Detect which cell encompasses the target text, then output its (x, y) center coordinate. 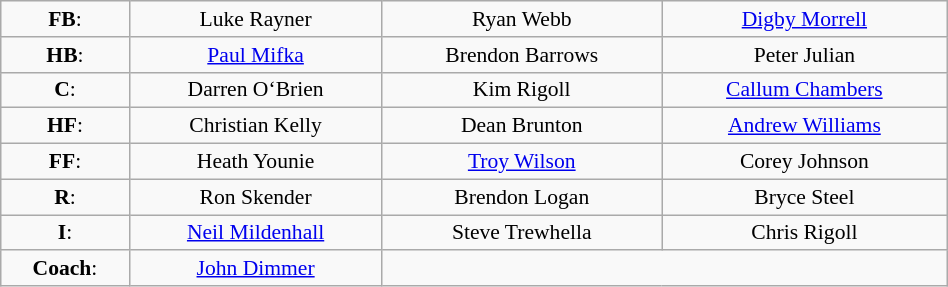
Chris Rigoll (805, 233)
Callum Chambers (805, 90)
Neil Mildenhall (256, 233)
Coach: (65, 269)
Luke Rayner (256, 19)
R: (65, 197)
Brendon Barrows (522, 55)
HF: (65, 126)
Bryce Steel (805, 197)
Peter Julian (805, 55)
Paul Mifka (256, 55)
Heath Younie (256, 162)
John Dimmer (256, 269)
Kim Rigoll (522, 90)
HB: (65, 55)
Brendon Logan (522, 197)
Troy Wilson (522, 162)
Darren O‘Brien (256, 90)
Christian Kelly (256, 126)
Ron Skender (256, 197)
Dean Brunton (522, 126)
FB: (65, 19)
Steve Trewhella (522, 233)
Ryan Webb (522, 19)
Corey Johnson (805, 162)
C: (65, 90)
Andrew Williams (805, 126)
Digby Morrell (805, 19)
FF: (65, 162)
I: (65, 233)
